Provide the [X, Y] coordinate of the cell's center where the given text is located.  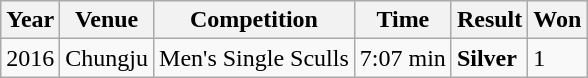
Venue [107, 20]
Silver [489, 58]
2016 [30, 58]
Result [489, 20]
Men's Single Sculls [254, 58]
Won [558, 20]
Chungju [107, 58]
1 [558, 58]
Time [402, 20]
Competition [254, 20]
Year [30, 20]
7:07 min [402, 58]
